Identify which cell holds the provided text, then report its (X, Y) central coordinate. 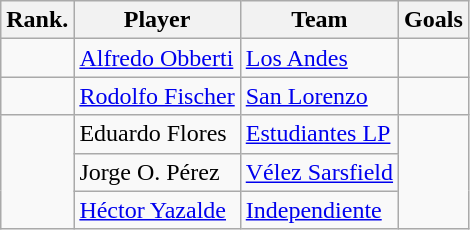
Goals (434, 20)
Rank. (38, 20)
San Lorenzo (319, 96)
Independiente (319, 210)
Player (157, 20)
Héctor Yazalde (157, 210)
Eduardo Flores (157, 134)
Vélez Sarsfield (319, 172)
Jorge O. Pérez (157, 172)
Rodolfo Fischer (157, 96)
Team (319, 20)
Los Andes (319, 58)
Alfredo Obberti (157, 58)
Estudiantes LP (319, 134)
